From the cell containing the given text, extract its center point as (X, Y) coordinate. 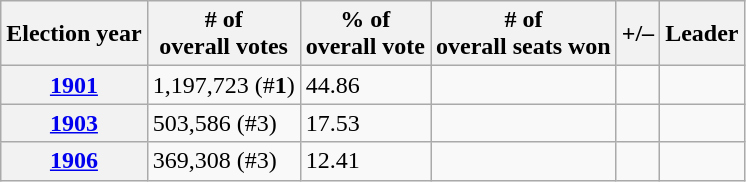
# ofoverall seats won (524, 34)
1901 (74, 85)
1906 (74, 161)
Leader (702, 34)
1903 (74, 123)
% ofoverall vote (365, 34)
503,586 (#3) (224, 123)
17.53 (365, 123)
44.86 (365, 85)
12.41 (365, 161)
Election year (74, 34)
# ofoverall votes (224, 34)
369,308 (#3) (224, 161)
+/– (638, 34)
1,197,723 (#1) (224, 85)
